Locate the cell with the specified text and output its (x, y) center coordinate. 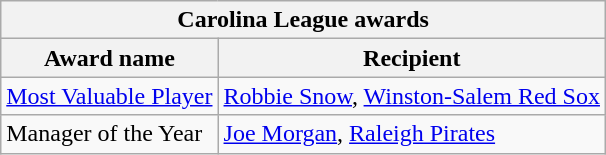
Manager of the Year (110, 134)
Robbie Snow, Winston-Salem Red Sox (412, 96)
Carolina League awards (304, 20)
Recipient (412, 58)
Joe Morgan, Raleigh Pirates (412, 134)
Most Valuable Player (110, 96)
Award name (110, 58)
